Search for the cell housing the specified text and yield its (x, y) center coordinate. 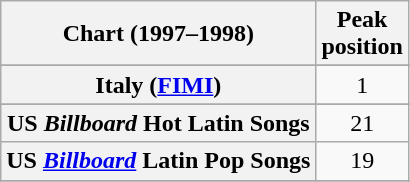
Italy (FIMI) (158, 85)
US Billboard Latin Pop Songs (158, 161)
21 (362, 123)
1 (362, 85)
19 (362, 161)
Peakposition (362, 34)
US Billboard Hot Latin Songs (158, 123)
Chart (1997–1998) (158, 34)
